Detect which cell encompasses the target text, then output its [x, y] center coordinate. 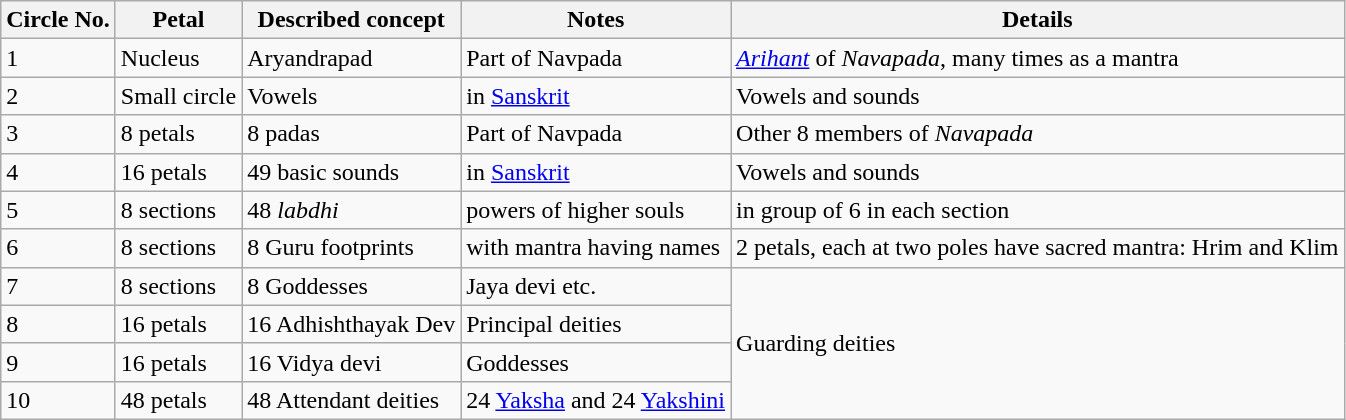
24 Yaksha and 24 Yakshini [596, 400]
Aryandrapad [352, 58]
6 [58, 248]
Jaya devi etc. [596, 286]
Small circle [178, 96]
9 [58, 362]
16 Vidya devi [352, 362]
49 basic sounds [352, 172]
8 padas [352, 134]
3 [58, 134]
5 [58, 210]
8 [58, 324]
8 petals [178, 134]
7 [58, 286]
16 Adhishthayak Dev [352, 324]
4 [58, 172]
48 labdhi [352, 210]
1 [58, 58]
Notes [596, 20]
Principal deities [596, 324]
48 petals [178, 400]
in group of 6 in each section [1038, 210]
2 [58, 96]
Nucleus [178, 58]
Circle No. [58, 20]
Goddesses [596, 362]
Described concept [352, 20]
Petal [178, 20]
10 [58, 400]
Vowels [352, 96]
Details [1038, 20]
2 petals, each at two poles have sacred mantra: Hrim and Klim [1038, 248]
powers of higher souls [596, 210]
Arihant of Navapada, many times as a mantra [1038, 58]
8 Goddesses [352, 286]
with mantra having names [596, 248]
48 Attendant deities [352, 400]
8 Guru footprints [352, 248]
Guarding deities [1038, 343]
Other 8 members of Navapada [1038, 134]
